Locate the cell with the specified text and output its [X, Y] center coordinate. 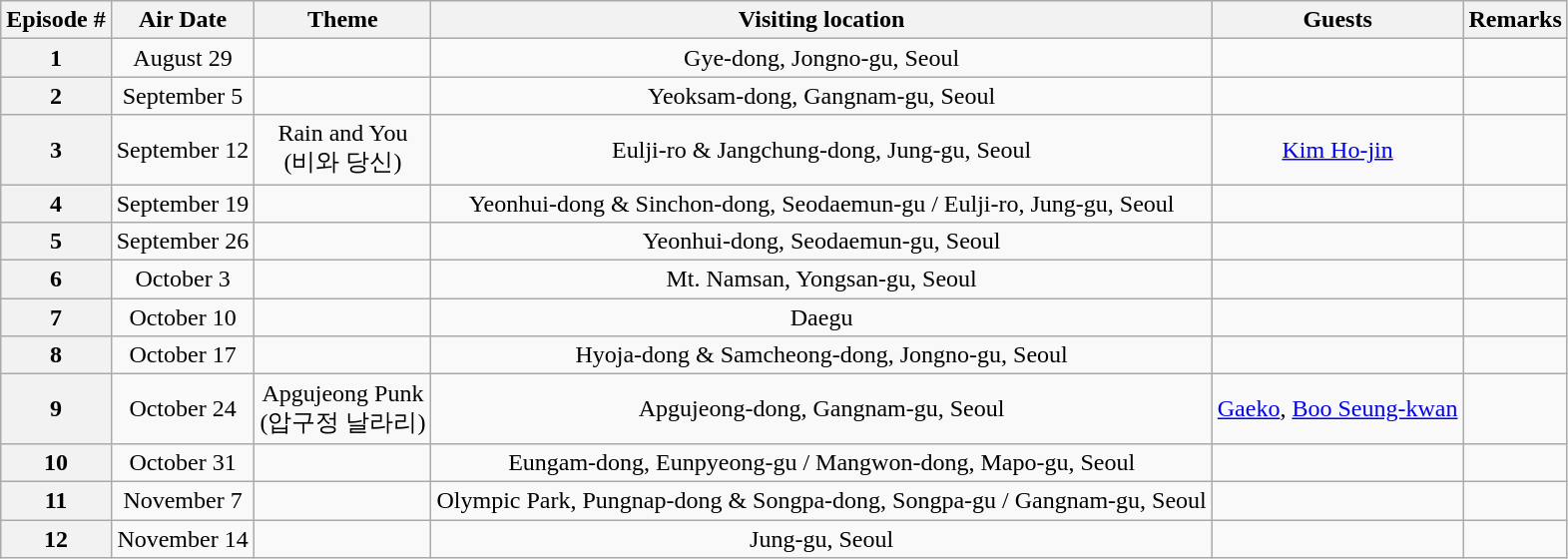
November 14 [183, 538]
October 31 [183, 462]
8 [56, 355]
10 [56, 462]
9 [56, 409]
1 [56, 58]
12 [56, 538]
Olympic Park, Pungnap-dong & Songpa-dong, Songpa-gu / Gangnam-gu, Seoul [821, 500]
2 [56, 96]
November 7 [183, 500]
Apgujeong-dong, Gangnam-gu, Seoul [821, 409]
August 29 [183, 58]
Episode # [56, 20]
Theme [343, 20]
Apgujeong Punk(압구정 날라리) [343, 409]
Daegu [821, 317]
Yeonhui-dong & Sinchon-dong, Seodaemun-gu / Eulji-ro, Jung-gu, Seoul [821, 203]
4 [56, 203]
Remarks [1515, 20]
September 5 [183, 96]
Mt. Namsan, Yongsan-gu, Seoul [821, 279]
October 3 [183, 279]
Eungam-dong, Eunpyeong-gu / Mangwon-dong, Mapo-gu, Seoul [821, 462]
Visiting location [821, 20]
11 [56, 500]
October 24 [183, 409]
Air Date [183, 20]
5 [56, 242]
Yeonhui-dong, Seodaemun-gu, Seoul [821, 242]
September 12 [183, 150]
Rain and You(비와 당신) [343, 150]
Guests [1337, 20]
Kim Ho-jin [1337, 150]
September 19 [183, 203]
3 [56, 150]
September 26 [183, 242]
Gaeko, Boo Seung-kwan [1337, 409]
Eulji-ro & Jangchung-dong, Jung-gu, Seoul [821, 150]
Hyoja-dong & Samcheong-dong, Jongno-gu, Seoul [821, 355]
7 [56, 317]
Jung-gu, Seoul [821, 538]
6 [56, 279]
Yeoksam-dong, Gangnam-gu, Seoul [821, 96]
Gye-dong, Jongno-gu, Seoul [821, 58]
October 17 [183, 355]
October 10 [183, 317]
